Return (X, Y) of the center of cell containing provided text 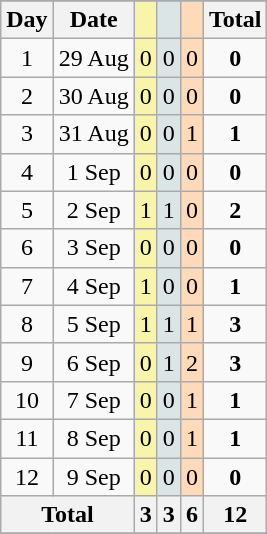
8 (27, 324)
3 Sep (94, 248)
8 Sep (94, 438)
11 (27, 438)
10 (27, 400)
5 (27, 210)
Day (27, 20)
1 Sep (94, 172)
Date (94, 20)
31 Aug (94, 134)
9 (27, 362)
7 (27, 286)
9 Sep (94, 477)
29 Aug (94, 58)
4 Sep (94, 286)
4 (27, 172)
7 Sep (94, 400)
2 Sep (94, 210)
5 Sep (94, 324)
30 Aug (94, 96)
6 Sep (94, 362)
